Locate the cell with the specified text and output its (x, y) center coordinate. 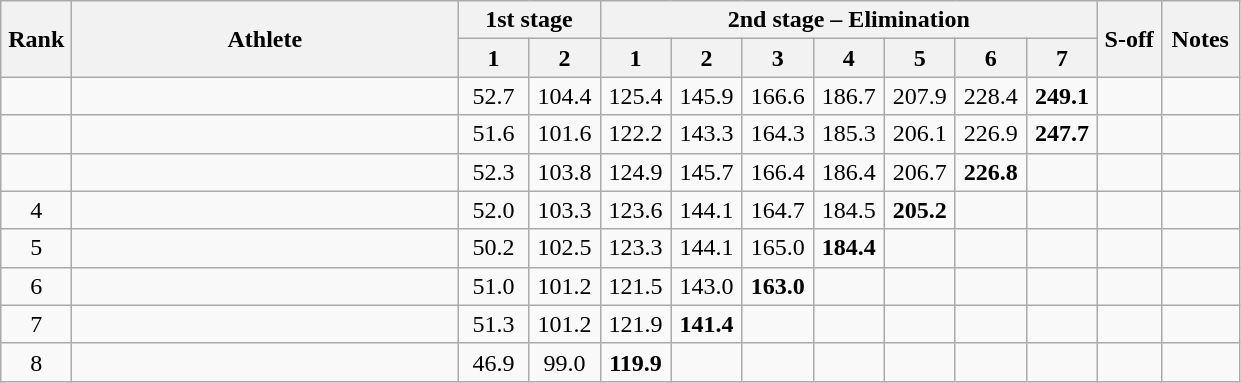
186.7 (848, 96)
121.5 (636, 286)
143.0 (706, 286)
Notes (1200, 39)
145.7 (706, 172)
122.2 (636, 134)
206.1 (920, 134)
249.1 (1062, 96)
164.7 (778, 210)
166.4 (778, 172)
52.0 (494, 210)
51.0 (494, 286)
46.9 (494, 362)
102.5 (564, 248)
101.6 (564, 134)
52.3 (494, 172)
184.5 (848, 210)
123.6 (636, 210)
145.9 (706, 96)
226.9 (990, 134)
8 (36, 362)
165.0 (778, 248)
124.9 (636, 172)
186.4 (848, 172)
184.4 (848, 248)
226.8 (990, 172)
207.9 (920, 96)
121.9 (636, 324)
143.3 (706, 134)
164.3 (778, 134)
Athlete (265, 39)
206.7 (920, 172)
51.6 (494, 134)
163.0 (778, 286)
141.4 (706, 324)
123.3 (636, 248)
52.7 (494, 96)
119.9 (636, 362)
103.3 (564, 210)
2nd stage – Elimination (848, 20)
185.3 (848, 134)
1st stage (529, 20)
205.2 (920, 210)
99.0 (564, 362)
3 (778, 58)
228.4 (990, 96)
103.8 (564, 172)
104.4 (564, 96)
247.7 (1062, 134)
125.4 (636, 96)
S-off (1129, 39)
50.2 (494, 248)
Rank (36, 39)
51.3 (494, 324)
166.6 (778, 96)
